Search for the cell housing the specified text and yield its [X, Y] center coordinate. 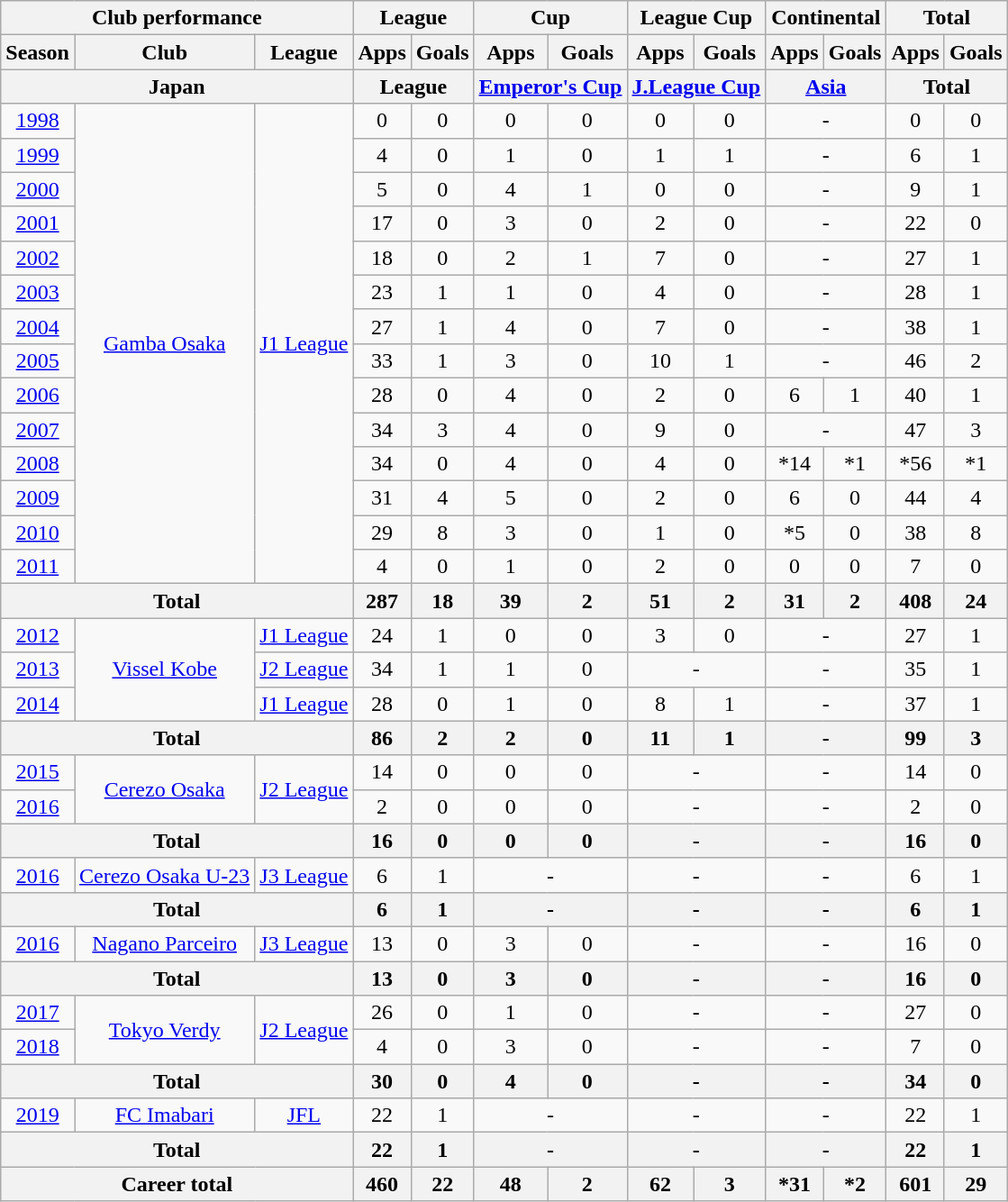
Japan [177, 87]
47 [915, 430]
Club [164, 52]
26 [382, 1013]
46 [915, 360]
40 [915, 395]
39 [511, 601]
2004 [38, 326]
Club performance [177, 18]
2010 [38, 533]
44 [915, 498]
86 [382, 738]
17 [382, 223]
11 [660, 738]
30 [382, 1081]
Cup [550, 18]
601 [915, 1184]
2019 [38, 1115]
460 [382, 1184]
1998 [38, 121]
2007 [38, 430]
51 [660, 601]
Gamba Osaka [164, 344]
23 [382, 292]
2013 [38, 669]
2005 [38, 360]
*31 [795, 1184]
408 [915, 601]
2012 [38, 635]
2006 [38, 395]
62 [660, 1184]
2014 [38, 704]
2000 [38, 189]
33 [382, 360]
48 [511, 1184]
FC Imabari [164, 1115]
*5 [795, 533]
Continental [826, 18]
*56 [915, 464]
2009 [38, 498]
2011 [38, 567]
2003 [38, 292]
Career total [177, 1184]
2015 [38, 772]
2002 [38, 258]
Season [38, 52]
2017 [38, 1013]
*14 [795, 464]
Nagano Parceiro [164, 943]
2018 [38, 1047]
Tokyo Verdy [164, 1030]
League Cup [696, 18]
2001 [38, 223]
10 [660, 360]
2008 [38, 464]
Asia [826, 87]
Emperor's Cup [550, 87]
37 [915, 704]
Vissel Kobe [164, 669]
1999 [38, 155]
*2 [855, 1184]
J.League Cup [696, 87]
35 [915, 669]
Cerezo Osaka [164, 789]
JFL [304, 1115]
Cerezo Osaka U-23 [164, 875]
99 [915, 738]
287 [382, 601]
